From the cell containing the given text, extract its center point as [x, y] coordinate. 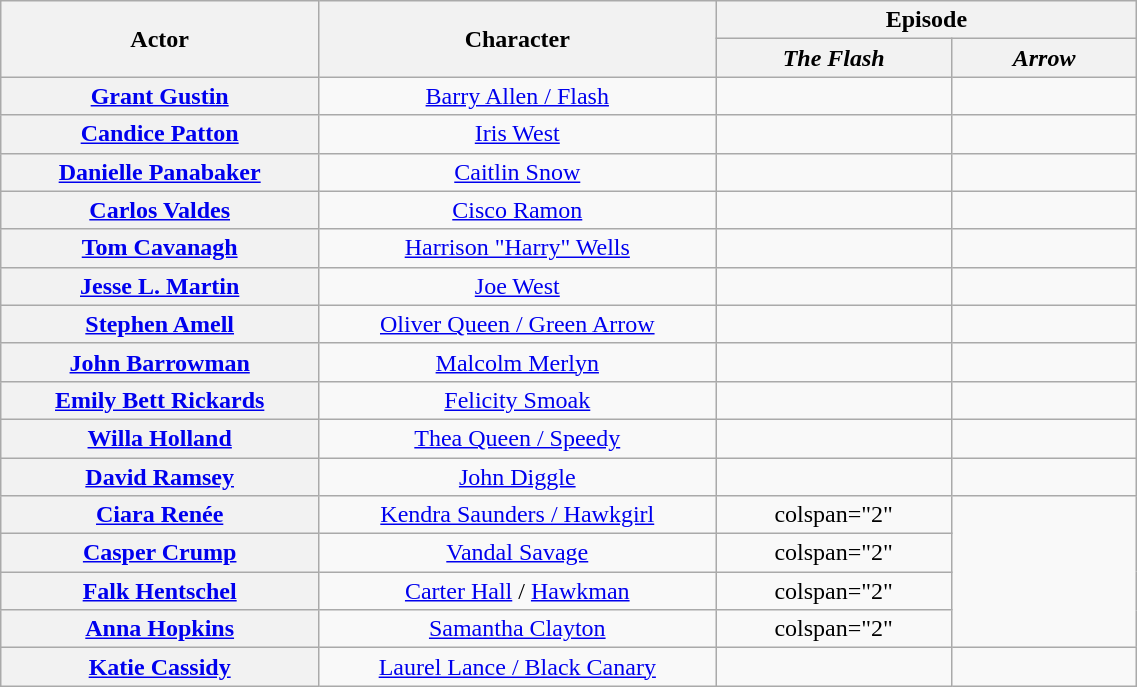
Casper Crump [160, 553]
Anna Hopkins [160, 629]
Danielle Panabaker [160, 172]
David Ramsey [160, 477]
Vandal Savage [518, 553]
The Flash [834, 58]
Caitlin Snow [518, 172]
Carlos Valdes [160, 210]
Emily Bett Rickards [160, 400]
Jesse L. Martin [160, 286]
Actor [160, 39]
Thea Queen / Speedy [518, 438]
Ciara Renée [160, 515]
Carter Hall / Hawkman [518, 591]
Oliver Queen / Green Arrow [518, 324]
John Barrowman [160, 362]
Character [518, 39]
Joe West [518, 286]
Kendra Saunders / Hawkgirl [518, 515]
Arrow [1044, 58]
Harrison "Harry" Wells [518, 248]
Malcolm Merlyn [518, 362]
Falk Hentschel [160, 591]
Laurel Lance / Black Canary [518, 667]
Katie Cassidy [160, 667]
Willa Holland [160, 438]
Tom Cavanagh [160, 248]
Candice Patton [160, 134]
Samantha Clayton [518, 629]
Barry Allen / Flash [518, 96]
Cisco Ramon [518, 210]
Grant Gustin [160, 96]
Stephen Amell [160, 324]
Felicity Smoak [518, 400]
Iris West [518, 134]
John Diggle [518, 477]
Episode [926, 20]
